Identify which cell holds the provided text, then report its (X, Y) central coordinate. 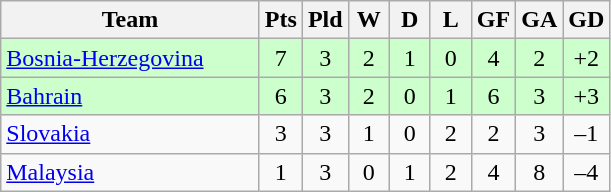
D (410, 20)
7 (280, 58)
Bosnia-Herzegovina (130, 58)
GF (493, 20)
L (450, 20)
Slovakia (130, 134)
W (368, 20)
–4 (586, 172)
Team (130, 20)
GA (540, 20)
Malaysia (130, 172)
GD (586, 20)
8 (540, 172)
–1 (586, 134)
Bahrain (130, 96)
Pld (325, 20)
+2 (586, 58)
Pts (280, 20)
+3 (586, 96)
